Search for the cell housing the specified text and yield its [X, Y] center coordinate. 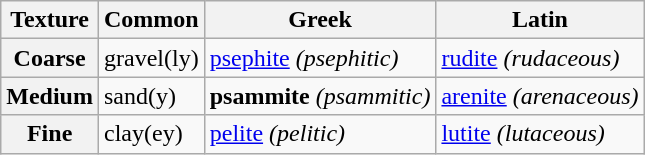
sand(y) [151, 96]
clay(ey) [151, 134]
Common [151, 20]
Coarse [50, 58]
gravel(ly) [151, 58]
Medium [50, 96]
lutite (lutaceous) [540, 134]
Latin [540, 20]
arenite (arenaceous) [540, 96]
pelite (pelitic) [320, 134]
psephite (psephitic) [320, 58]
Fine [50, 134]
Texture [50, 20]
psammite (psammitic) [320, 96]
Greek [320, 20]
rudite (rudaceous) [540, 58]
